Return (x, y) of the center of cell containing provided text 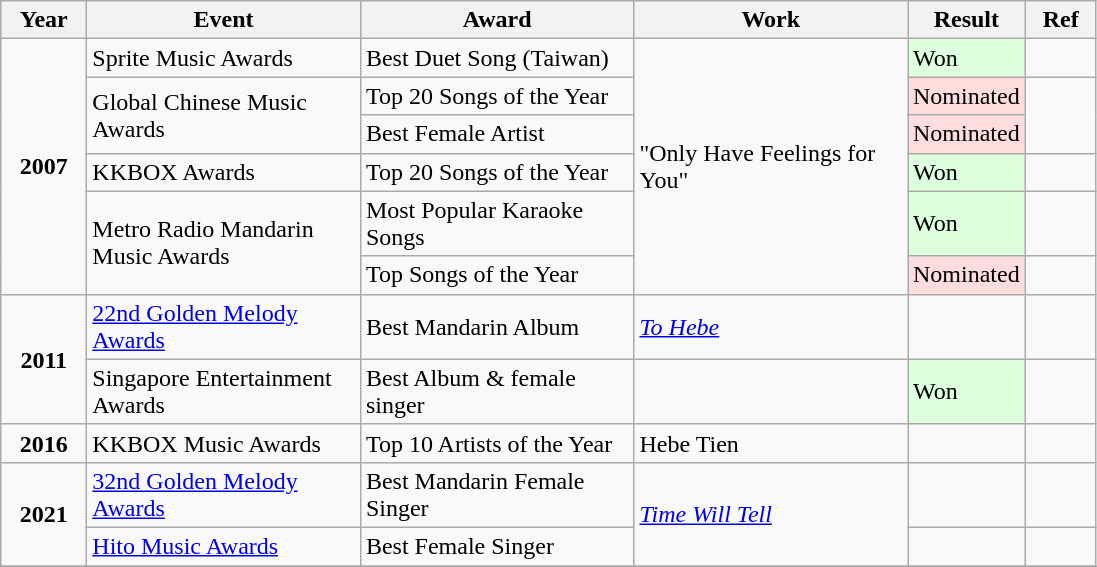
Event (224, 20)
Award (497, 20)
Work (771, 20)
Result (967, 20)
Sprite Music Awards (224, 58)
Best Mandarin Female Singer (497, 494)
KKBOX Music Awards (224, 443)
To Hebe (771, 326)
Hito Music Awards (224, 546)
22nd Golden Melody Awards (224, 326)
Most Popular Karaoke Songs (497, 224)
2007 (44, 166)
Best Female Artist (497, 134)
Best Female Singer (497, 546)
2016 (44, 443)
Time Will Tell (771, 514)
Metro Radio Mandarin Music Awards (224, 242)
32nd Golden Melody Awards (224, 494)
Hebe Tien (771, 443)
Ref (1060, 20)
2021 (44, 514)
Top Songs of the Year (497, 275)
2011 (44, 359)
Best Album & female singer (497, 392)
Singapore Entertainment Awards (224, 392)
"Only Have Feelings for You" (771, 166)
Best Mandarin Album (497, 326)
Year (44, 20)
Top 10 Artists of the Year (497, 443)
Best Duet Song (Taiwan) (497, 58)
KKBOX Awards (224, 172)
Global Chinese Music Awards (224, 115)
